For the text-containing cell, return its midpoint in (X, Y) coordinate format. 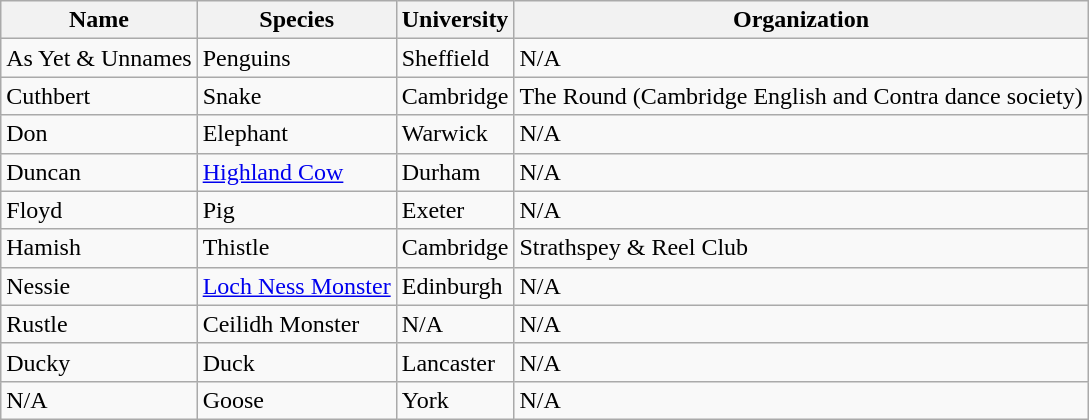
Warwick (455, 134)
Durham (455, 172)
Lancaster (455, 362)
University (455, 20)
Pig (296, 210)
Duncan (99, 172)
Rustle (99, 324)
The Round (Cambridge English and Contra dance society) (801, 96)
Nessie (99, 286)
Organization (801, 20)
Strathspey & Reel Club (801, 248)
Ducky (99, 362)
Highland Cow (296, 172)
Duck (296, 362)
York (455, 400)
Edinburgh (455, 286)
Snake (296, 96)
Thistle (296, 248)
Name (99, 20)
As Yet & Unnames (99, 58)
Don (99, 134)
Species (296, 20)
Penguins (296, 58)
Floyd (99, 210)
Ceilidh Monster (296, 324)
Cuthbert (99, 96)
Sheffield (455, 58)
Goose (296, 400)
Elephant (296, 134)
Hamish (99, 248)
Exeter (455, 210)
Loch Ness Monster (296, 286)
